Return [x, y] of the center of cell containing provided text 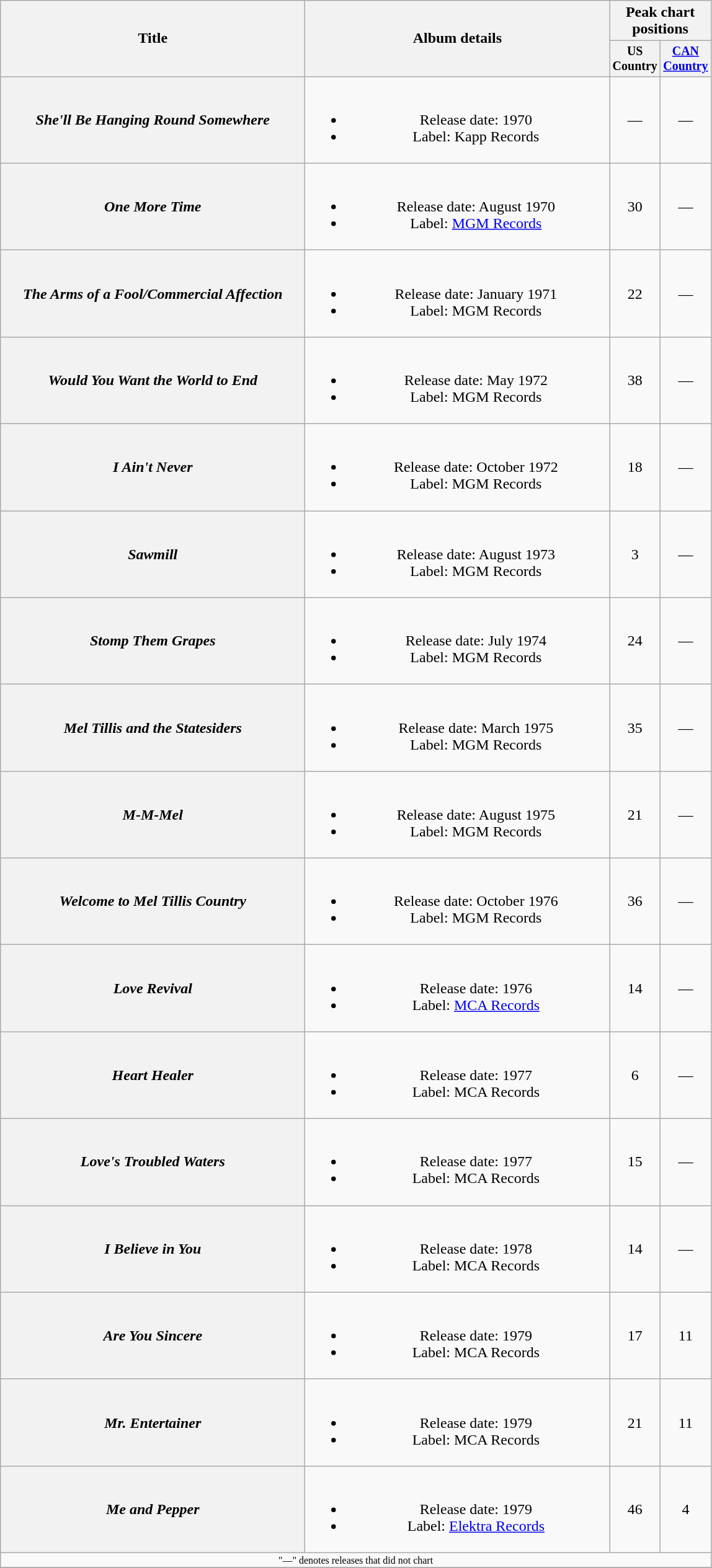
Would You Want the World to End [153, 380]
38 [635, 380]
Me and Pepper [153, 1509]
Release date: 1979Label: Elektra Records [458, 1509]
Release date: May 1972Label: MGM Records [458, 380]
I Ain't Never [153, 467]
Release date: March 1975Label: MGM Records [458, 728]
Release date: 1970Label: Kapp Records [458, 120]
Release date: August 1975Label: MGM Records [458, 815]
36 [635, 901]
Mel Tillis and the Statesiders [153, 728]
I Believe in You [153, 1249]
She'll Be Hanging Round Somewhere [153, 120]
Release date: October 1972Label: MGM Records [458, 467]
18 [635, 467]
Heart Healer [153, 1075]
Are You Sincere [153, 1335]
46 [635, 1509]
6 [635, 1075]
Release date: 1978Label: MCA Records [458, 1249]
Release date: August 1973Label: MGM Records [458, 554]
Peak chartpositions [660, 21]
The Arms of a Fool/Commercial Affection [153, 293]
Album details [458, 38]
30 [635, 206]
US Country [635, 58]
35 [635, 728]
15 [635, 1162]
Sawmill [153, 554]
Love's Troubled Waters [153, 1162]
Release date: January 1971Label: MGM Records [458, 293]
Stomp Them Grapes [153, 641]
3 [635, 554]
22 [635, 293]
4 [686, 1509]
24 [635, 641]
CAN Country [686, 58]
Release date: July 1974Label: MGM Records [458, 641]
Release date: October 1976Label: MGM Records [458, 901]
Release date: August 1970Label: MGM Records [458, 206]
Mr. Entertainer [153, 1422]
17 [635, 1335]
"—" denotes releases that did not chart [356, 1560]
Love Revival [153, 988]
One More Time [153, 206]
M-M-Mel [153, 815]
Title [153, 38]
Release date: 1976Label: MCA Records [458, 988]
Welcome to Mel Tillis Country [153, 901]
